Pinpoint the cell where the given text exists, returning its [x, y] midpoint coordinate. 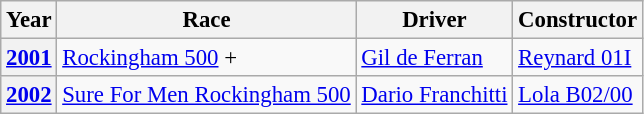
Sure For Men Rockingham 500 [206, 95]
Reynard 01I [578, 58]
Constructor [578, 20]
Year [29, 20]
Race [206, 20]
2001 [29, 58]
Dario Franchitti [434, 95]
Lola B02/00 [578, 95]
Driver [434, 20]
Gil de Ferran [434, 58]
2002 [29, 95]
Rockingham 500 + [206, 58]
